Locate the cell with the specified text and output its [X, Y] center coordinate. 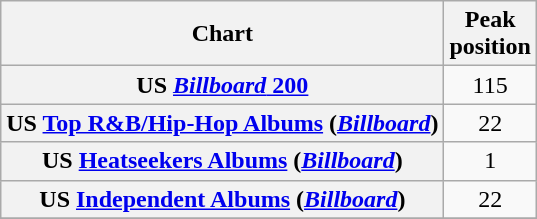
US Top R&B/Hip-Hop Albums (Billboard) [222, 123]
115 [490, 85]
1 [490, 161]
US Independent Albums (Billboard) [222, 199]
Peakposition [490, 34]
US Billboard 200 [222, 85]
Chart [222, 34]
US Heatseekers Albums (Billboard) [222, 161]
